Locate the cell with the specified text and output its [x, y] center coordinate. 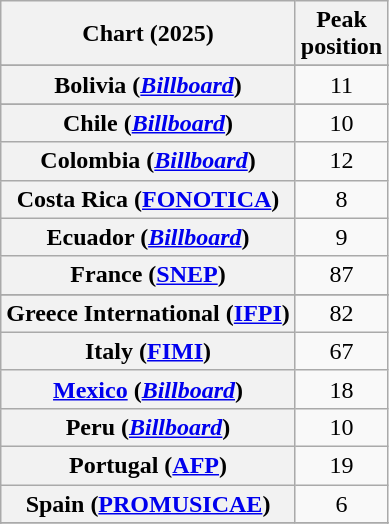
Costa Rica (FONOTICA) [148, 199]
Peakposition [341, 34]
8 [341, 199]
Ecuador (Billboard) [148, 237]
Bolivia (Billboard) [148, 85]
9 [341, 237]
Portugal (AFP) [148, 465]
82 [341, 313]
Chile (Billboard) [148, 123]
Mexico (Billboard) [148, 389]
6 [341, 503]
12 [341, 161]
Spain (PROMUSICAE) [148, 503]
Colombia (Billboard) [148, 161]
Peru (Billboard) [148, 427]
France (SNEP) [148, 275]
11 [341, 85]
87 [341, 275]
Greece International (IFPI) [148, 313]
19 [341, 465]
18 [341, 389]
Italy (FIMI) [148, 351]
67 [341, 351]
Chart (2025) [148, 34]
